Capture the cell that displays the provided text and extract its [x, y] central coordinate. 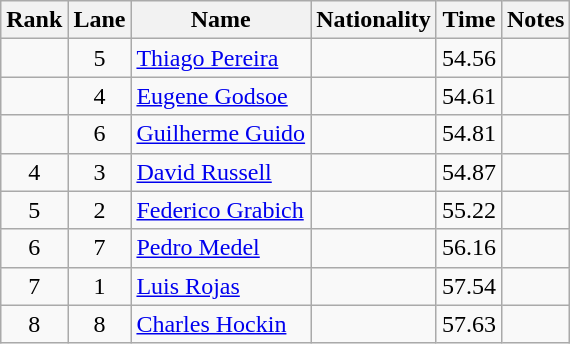
Lane [100, 20]
Charles Hockin [221, 324]
54.61 [468, 96]
Time [468, 20]
Name [221, 20]
Guilherme Guido [221, 134]
2 [100, 210]
Pedro Medel [221, 248]
Luis Rojas [221, 286]
Federico Grabich [221, 210]
3 [100, 172]
57.54 [468, 286]
54.56 [468, 58]
Thiago Pereira [221, 58]
Notes [535, 20]
54.81 [468, 134]
57.63 [468, 324]
Rank [34, 20]
56.16 [468, 248]
Nationality [374, 20]
1 [100, 286]
55.22 [468, 210]
Eugene Godsoe [221, 96]
54.87 [468, 172]
David Russell [221, 172]
